From the cell containing the given text, extract its center point as (X, Y) coordinate. 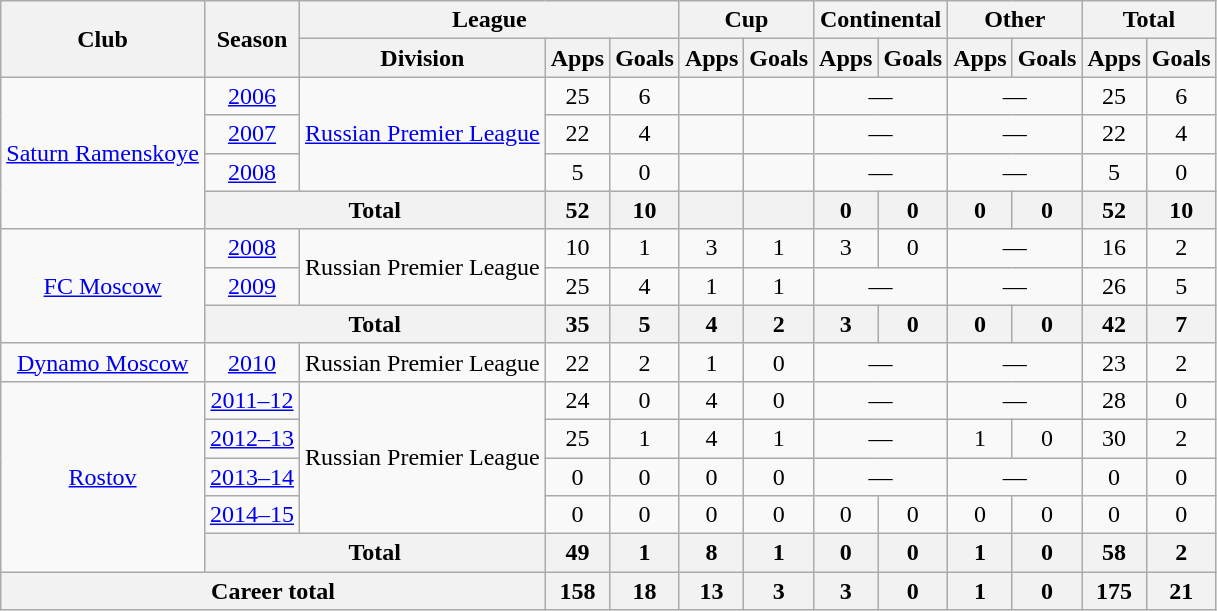
26 (1114, 286)
158 (577, 591)
2013–14 (252, 477)
58 (1114, 553)
2014–15 (252, 515)
League (490, 20)
2009 (252, 286)
42 (1114, 324)
Season (252, 39)
21 (1181, 591)
2012–13 (252, 438)
Division (423, 58)
2007 (252, 134)
175 (1114, 591)
2006 (252, 96)
35 (577, 324)
Career total (273, 591)
49 (577, 553)
Dynamo Moscow (103, 362)
Cup (746, 20)
30 (1114, 438)
Rostov (103, 476)
18 (645, 591)
Continental (881, 20)
Saturn Ramenskoye (103, 153)
16 (1114, 248)
28 (1114, 400)
Club (103, 39)
13 (711, 591)
7 (1181, 324)
FC Moscow (103, 286)
24 (577, 400)
2011–12 (252, 400)
23 (1114, 362)
Other (1015, 20)
2010 (252, 362)
8 (711, 553)
